Scan for the cell matching the given text and deliver its [X, Y] coordinate at center. 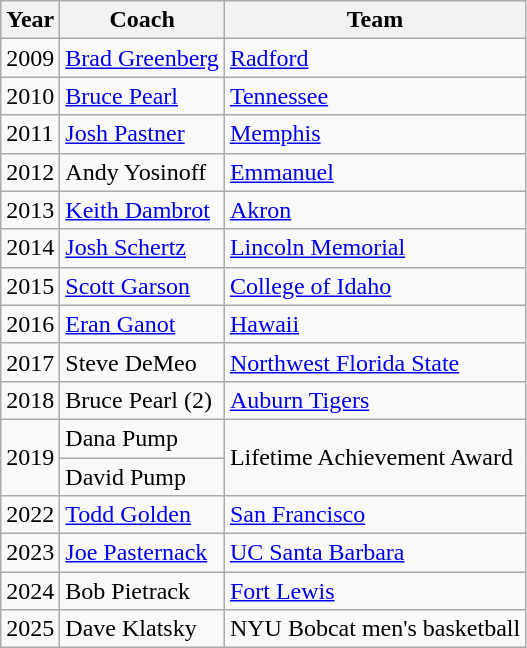
Auburn Tigers [374, 400]
Dave Klatsky [142, 629]
Fort Lewis [374, 591]
Andy Yosinoff [142, 172]
Dana Pump [142, 438]
Joe Pasternack [142, 553]
2016 [30, 324]
Lincoln Memorial [374, 248]
2014 [30, 248]
Team [374, 20]
Josh Pastner [142, 134]
San Francisco [374, 515]
2010 [30, 96]
Keith Dambrot [142, 210]
Bruce Pearl (2) [142, 400]
Akron [374, 210]
Memphis [374, 134]
Bruce Pearl [142, 96]
College of Idaho [374, 286]
2025 [30, 629]
David Pump [142, 477]
NYU Bobcat men's basketball [374, 629]
Todd Golden [142, 515]
Hawaii [374, 324]
2019 [30, 457]
2023 [30, 553]
2012 [30, 172]
Lifetime Achievement Award [374, 457]
Radford [374, 58]
2011 [30, 134]
2009 [30, 58]
2013 [30, 210]
2018 [30, 400]
2022 [30, 515]
Emmanuel [374, 172]
2024 [30, 591]
2015 [30, 286]
Brad Greenberg [142, 58]
Tennessee [374, 96]
Josh Schertz [142, 248]
Coach [142, 20]
Steve DeMeo [142, 362]
Year [30, 20]
Scott Garson [142, 286]
2017 [30, 362]
Bob Pietrack [142, 591]
UC Santa Barbara [374, 553]
Northwest Florida State [374, 362]
Eran Ganot [142, 324]
